Search for the cell housing the specified text and yield its [x, y] center coordinate. 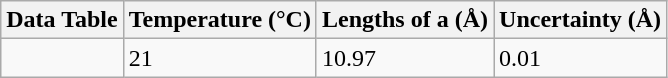
Temperature (°C) [220, 20]
21 [220, 58]
Uncertainty (Å) [580, 20]
0.01 [580, 58]
10.97 [404, 58]
Data Table [62, 20]
Lengths of a (Å) [404, 20]
